Capture the cell that displays the provided text and extract its (X, Y) central coordinate. 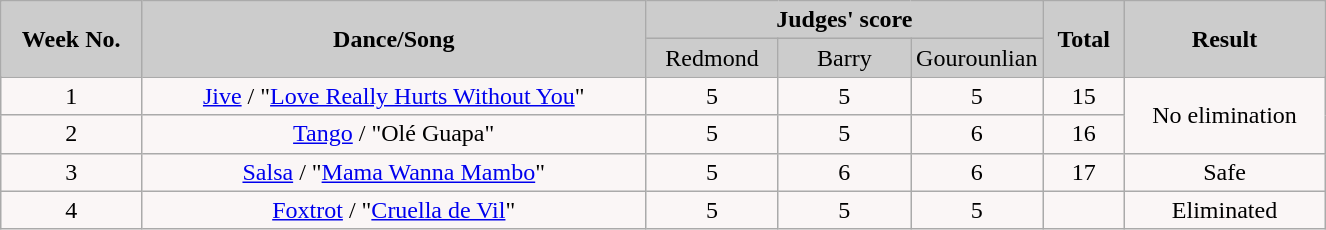
16 (1084, 134)
3 (72, 172)
Foxtrot / "Cruella de Vil" (394, 210)
4 (72, 210)
2 (72, 134)
Week No. (72, 39)
Barry (844, 58)
Eliminated (1225, 210)
No elimination (1225, 115)
Dance/Song (394, 39)
Jive / "Love Really Hurts Without You" (394, 96)
Salsa / "Mama Wanna Mambo" (394, 172)
Judges' score (844, 20)
Tango / "Olé Guapa" (394, 134)
1 (72, 96)
Redmond (712, 58)
Gourounlian (977, 58)
Safe (1225, 172)
17 (1084, 172)
Total (1084, 39)
Result (1225, 39)
15 (1084, 96)
